Identify which cell holds the provided text, then report its [x, y] central coordinate. 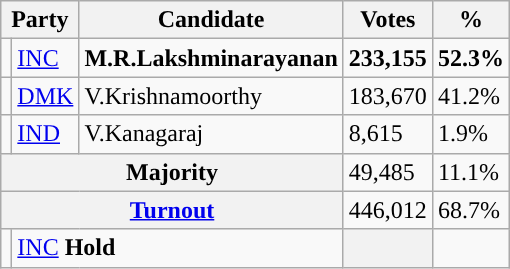
IND [46, 134]
DMK [46, 96]
11.1% [470, 172]
Turnout [172, 210]
8,615 [388, 134]
233,155 [388, 58]
INC [46, 58]
1.9% [470, 134]
49,485 [388, 172]
41.2% [470, 96]
68.7% [470, 210]
% [470, 20]
183,670 [388, 96]
INC Hold [178, 248]
Votes [388, 20]
446,012 [388, 210]
V.Krishnamoorthy [211, 96]
52.3% [470, 58]
Majority [172, 172]
M.R.Lakshminarayanan [211, 58]
Party [40, 20]
V.Kanagaraj [211, 134]
Candidate [211, 20]
